For the text-containing cell, return its midpoint in (x, y) coordinate format. 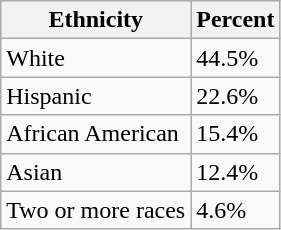
White (96, 58)
4.6% (236, 210)
African American (96, 134)
Ethnicity (96, 20)
15.4% (236, 134)
Hispanic (96, 96)
Percent (236, 20)
22.6% (236, 96)
44.5% (236, 58)
Asian (96, 172)
12.4% (236, 172)
Two or more races (96, 210)
